Find where the given text appears and provide that cell's center as (X, Y) coordinate. 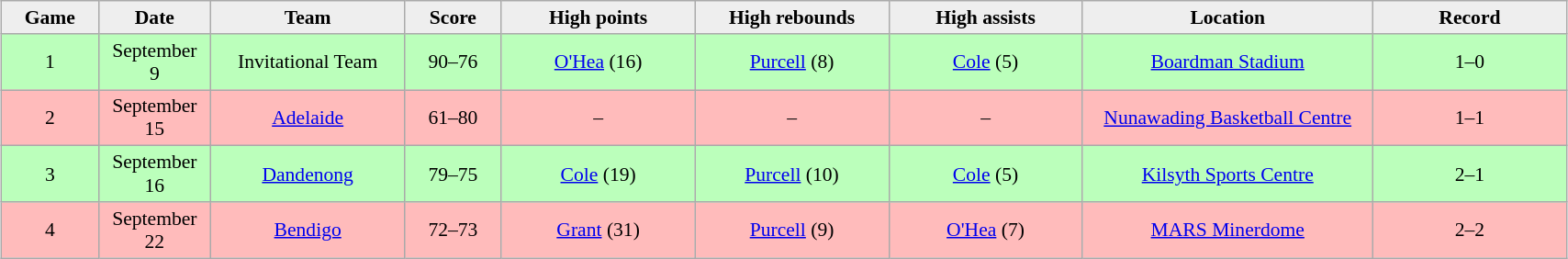
Nunawading Basketball Centre (1227, 118)
High assists (986, 17)
1–1 (1469, 118)
2 (50, 118)
3 (50, 175)
September 9 (154, 62)
Bendigo (308, 230)
Boardman Stadium (1227, 62)
O'Hea (16) (599, 62)
79–75 (454, 175)
Location (1227, 17)
September 16 (154, 175)
Kilsyth Sports Centre (1227, 175)
2–2 (1469, 230)
September 15 (154, 118)
Purcell (9) (791, 230)
September 22 (154, 230)
Team (308, 17)
Purcell (10) (791, 175)
Purcell (8) (791, 62)
1 (50, 62)
90–76 (454, 62)
Grant (31) (599, 230)
High points (599, 17)
Record (1469, 17)
61–80 (454, 118)
Adelaide (308, 118)
O'Hea (7) (986, 230)
Dandenong (308, 175)
Game (50, 17)
Score (454, 17)
2–1 (1469, 175)
4 (50, 230)
Cole (19) (599, 175)
Date (154, 17)
MARS Minerdome (1227, 230)
72–73 (454, 230)
Invitational Team (308, 62)
High rebounds (791, 17)
1–0 (1469, 62)
